From the cell containing the given text, extract its center point as [x, y] coordinate. 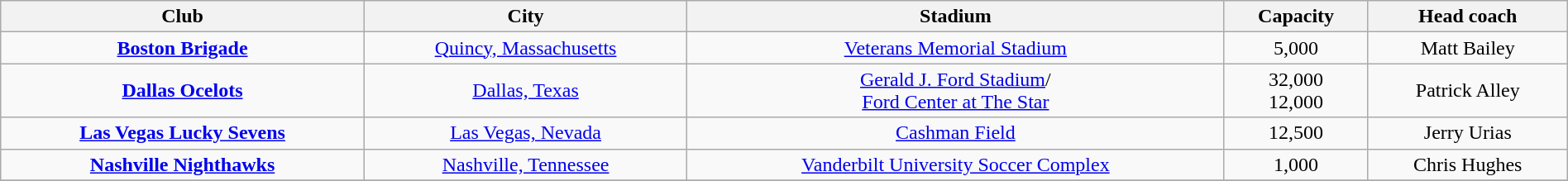
Club [183, 17]
Veterans Memorial Stadium [956, 48]
12,500 [1296, 133]
Dallas Ocelots [183, 91]
Cashman Field [956, 133]
Stadium [956, 17]
City [526, 17]
Patrick Alley [1467, 91]
1,000 [1296, 164]
Matt Bailey [1467, 48]
Vanderbilt University Soccer Complex [956, 164]
Nashville, Tennessee [526, 164]
Chris Hughes [1467, 164]
Dallas, Texas [526, 91]
Nashville Nighthawks [183, 164]
5,000 [1296, 48]
Gerald J. Ford Stadium/ Ford Center at The Star [956, 91]
Capacity [1296, 17]
Quincy, Massachusetts [526, 48]
Head coach [1467, 17]
Boston Brigade [183, 48]
Jerry Urias [1467, 133]
Las Vegas, Nevada [526, 133]
32,00012,000 [1296, 91]
Las Vegas Lucky Sevens [183, 133]
